Detect which cell encompasses the target text, then output its (x, y) center coordinate. 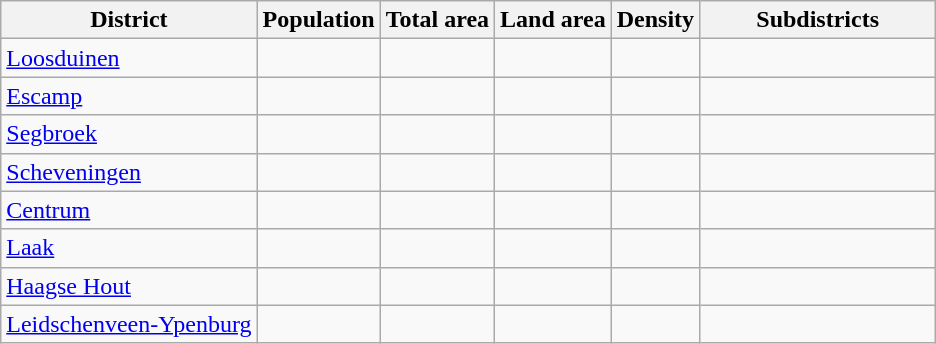
Escamp (129, 96)
Land area (554, 20)
Subdistricts (818, 20)
Laak (129, 248)
Density (655, 20)
Segbroek (129, 134)
Haagse Hout (129, 286)
Loosduinen (129, 58)
Total area (437, 20)
Centrum (129, 210)
Scheveningen (129, 172)
Population (318, 20)
District (129, 20)
Leidschenveen-Ypenburg (129, 324)
